Output the (X, Y) coordinate of the center of the cell containing the given text.  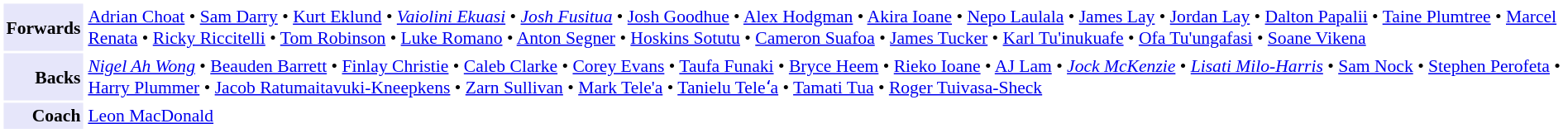
Forwards (43, 26)
Coach (43, 116)
Leon MacDonald (825, 116)
Backs (43, 76)
